Locate the cell with the specified text and output its (x, y) center coordinate. 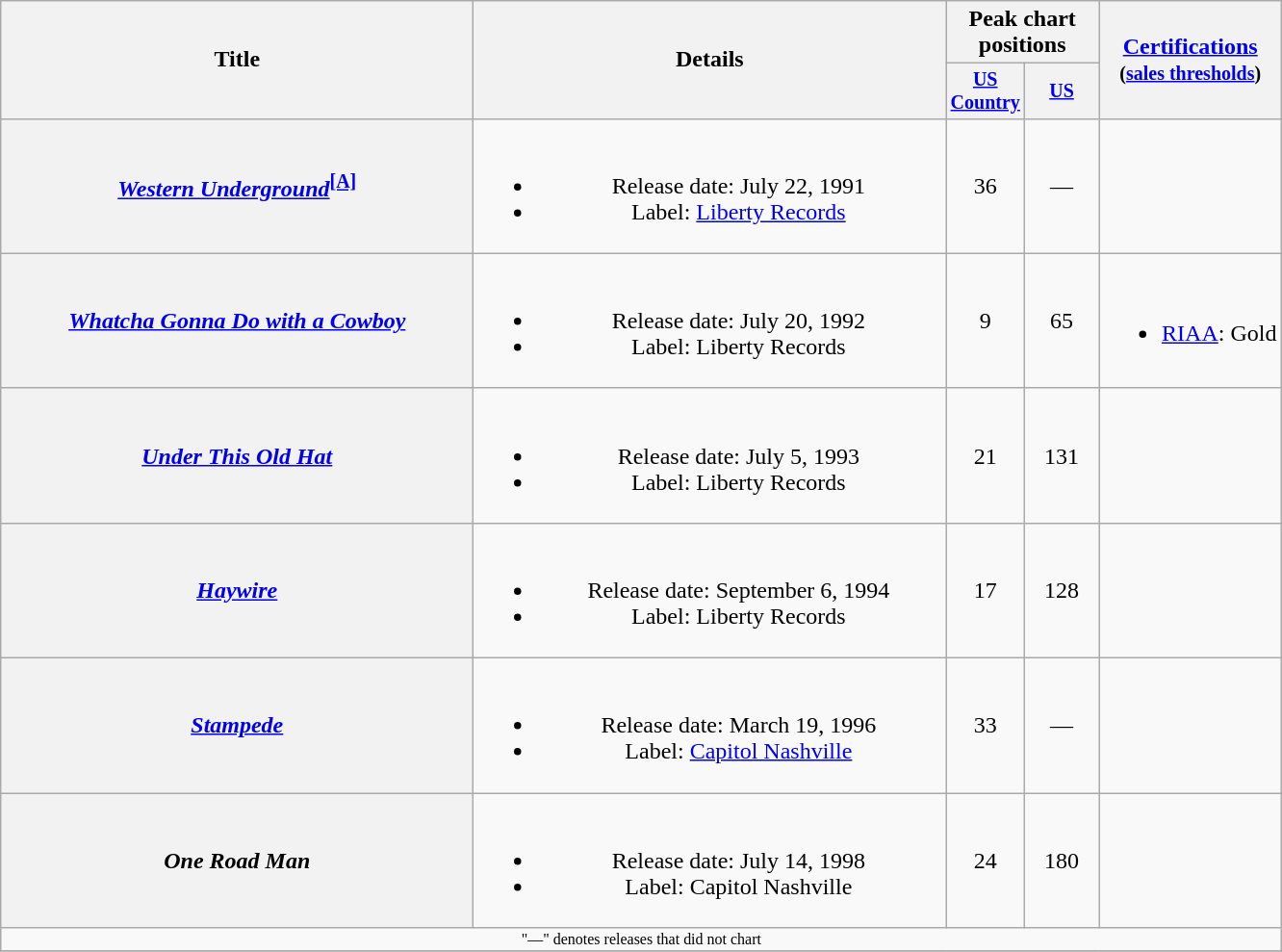
128 (1063, 590)
One Road Man (237, 861)
US (1063, 90)
Release date: September 6, 1994Label: Liberty Records (710, 590)
Under This Old Hat (237, 455)
36 (986, 186)
"—" denotes releases that did not chart (641, 939)
33 (986, 726)
Certifications(sales thresholds) (1191, 60)
Release date: July 14, 1998Label: Capitol Nashville (710, 861)
Stampede (237, 726)
Release date: July 20, 1992Label: Liberty Records (710, 321)
65 (1063, 321)
Title (237, 60)
RIAA: Gold (1191, 321)
Release date: March 19, 1996Label: Capitol Nashville (710, 726)
Haywire (237, 590)
Release date: July 22, 1991Label: Liberty Records (710, 186)
Western Underground[A] (237, 186)
180 (1063, 861)
131 (1063, 455)
24 (986, 861)
Release date: July 5, 1993Label: Liberty Records (710, 455)
9 (986, 321)
Whatcha Gonna Do with a Cowboy (237, 321)
17 (986, 590)
Peak chartpositions (1022, 33)
US Country (986, 90)
Details (710, 60)
21 (986, 455)
